From the cell containing the given text, extract its center point as (x, y) coordinate. 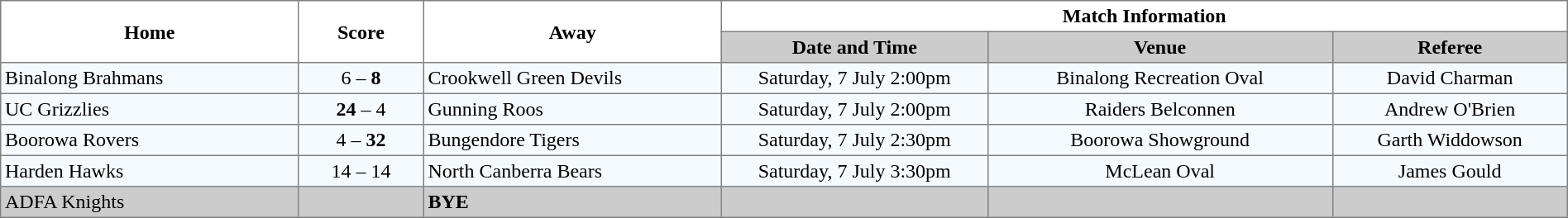
Andrew O'Brien (1450, 109)
Garth Widdowson (1450, 140)
24 – 4 (361, 109)
ADFA Knights (150, 202)
Date and Time (854, 47)
Crookwell Green Devils (572, 78)
6 – 8 (361, 78)
Venue (1159, 47)
North Canberra Bears (572, 171)
McLean Oval (1159, 171)
Saturday, 7 July 2:30pm (854, 140)
David Charman (1450, 78)
Bungendore Tigers (572, 140)
Binalong Brahmans (150, 78)
Boorowa Showground (1159, 140)
Binalong Recreation Oval (1159, 78)
14 – 14 (361, 171)
Referee (1450, 47)
Boorowa Rovers (150, 140)
Match Information (1145, 17)
Home (150, 31)
UC Grizzlies (150, 109)
Harden Hawks (150, 171)
Saturday, 7 July 3:30pm (854, 171)
BYE (572, 202)
Gunning Roos (572, 109)
Raiders Belconnen (1159, 109)
Away (572, 31)
4 – 32 (361, 140)
Score (361, 31)
James Gould (1450, 171)
